Pinpoint the cell where the given text exists, returning its (X, Y) midpoint coordinate. 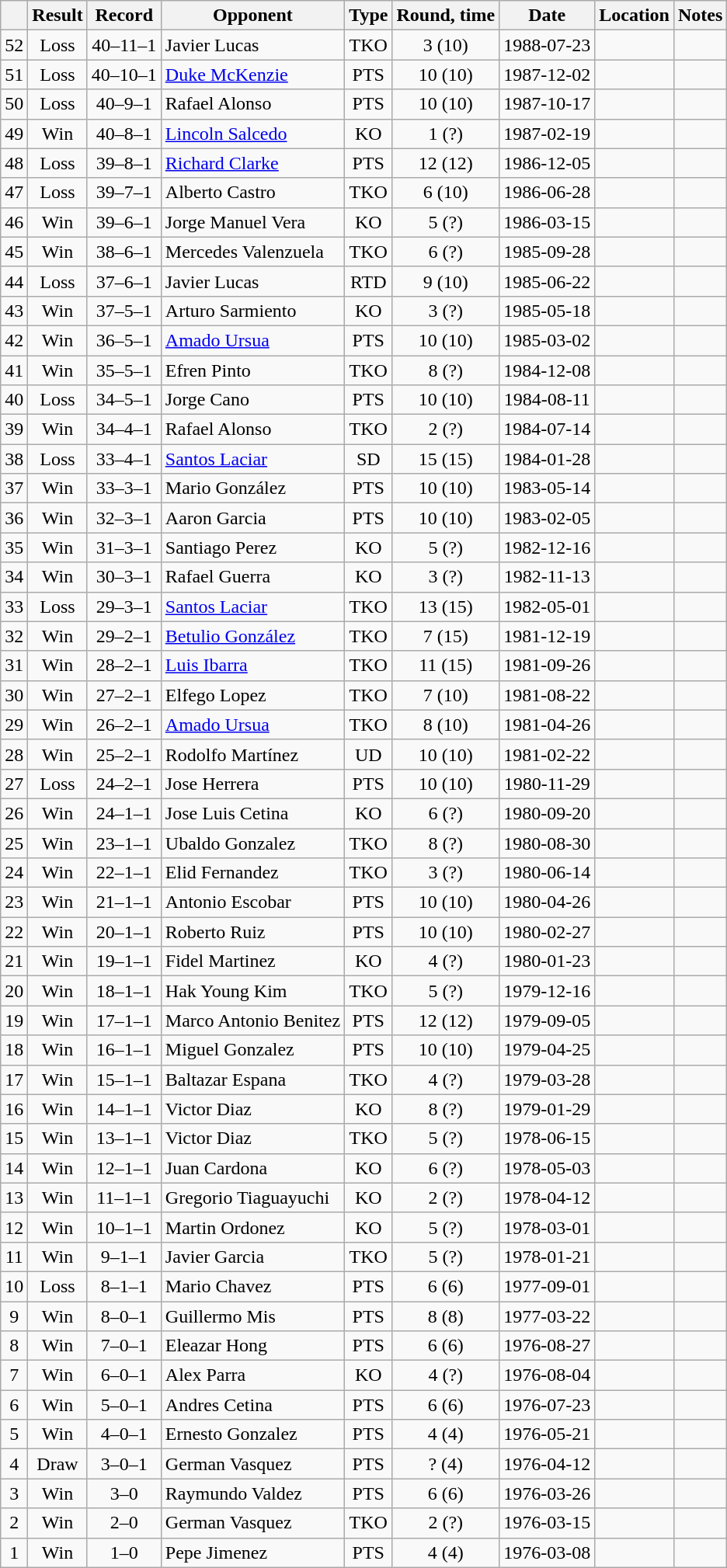
8 (8) (446, 1316)
12–1–1 (124, 1168)
19–1–1 (124, 961)
11–1–1 (124, 1198)
? (4) (446, 1464)
1–0 (124, 1552)
1980-11-29 (547, 784)
25–2–1 (124, 754)
35 (14, 548)
39–7–1 (124, 193)
RTD (368, 281)
Rafael Guerra (252, 577)
38 (14, 459)
1988-07-23 (547, 45)
28–2–1 (124, 666)
3 (10) (446, 45)
Elfego Lopez (252, 695)
10–1–1 (124, 1227)
Type (368, 16)
34 (14, 577)
Opponent (252, 16)
1976-05-21 (547, 1434)
7 (14, 1375)
Javier Garcia (252, 1257)
Baltazar Espana (252, 1080)
1982-12-16 (547, 548)
1987-10-17 (547, 104)
Aaron Garcia (252, 518)
Jorge Cano (252, 400)
31 (14, 666)
5 (14, 1434)
1982-05-01 (547, 607)
21–1–1 (124, 902)
1976-08-27 (547, 1346)
1983-02-05 (547, 518)
Betulio González (252, 636)
Rodolfo Martínez (252, 754)
1980-02-27 (547, 932)
14–1–1 (124, 1109)
Martin Ordonez (252, 1227)
49 (14, 134)
27–2–1 (124, 695)
Miguel Gonzalez (252, 1050)
33–4–1 (124, 459)
40–10–1 (124, 75)
6 (14, 1405)
Location (635, 16)
17 (14, 1080)
1980-06-14 (547, 873)
26–2–1 (124, 725)
1976-03-15 (547, 1523)
45 (14, 252)
Pepe Jimenez (252, 1552)
50 (14, 104)
Andres Cetina (252, 1405)
1981-09-26 (547, 666)
Draw (57, 1464)
Elid Fernandez (252, 873)
51 (14, 75)
4 (14, 1464)
39–6–1 (124, 222)
22 (14, 932)
44 (14, 281)
1976-07-23 (547, 1405)
Arturo Sarmiento (252, 311)
30 (14, 695)
Efren Pinto (252, 370)
18–1–1 (124, 991)
1985-06-22 (547, 281)
10 (14, 1286)
Richard Clarke (252, 163)
1977-09-01 (547, 1286)
7–0–1 (124, 1346)
SD (368, 459)
29–2–1 (124, 636)
28 (14, 754)
1984-12-08 (547, 370)
1978-04-12 (547, 1198)
11 (14, 1257)
23 (14, 902)
Notes (700, 16)
1985-05-18 (547, 311)
8 (14, 1346)
24 (14, 873)
1984-08-11 (547, 400)
1982-11-13 (547, 577)
Result (57, 16)
1 (?) (446, 134)
35–5–1 (124, 370)
15 (14, 1139)
Gregorio Tiaguayuchi (252, 1198)
7 (15) (446, 636)
20–1–1 (124, 932)
36 (14, 518)
Mario Chavez (252, 1286)
5–0–1 (124, 1405)
1986-12-05 (547, 163)
40 (14, 400)
29–3–1 (124, 607)
25 (14, 843)
1976-04-12 (547, 1464)
39 (14, 429)
1976-08-04 (547, 1375)
Round, time (446, 16)
Santiago Perez (252, 548)
1976-03-08 (547, 1552)
2–0 (124, 1523)
1981-12-19 (547, 636)
Jorge Manuel Vera (252, 222)
8–1–1 (124, 1286)
1983-05-14 (547, 488)
1985-09-28 (547, 252)
48 (14, 163)
6–0–1 (124, 1375)
1984-07-14 (547, 429)
1978-03-01 (547, 1227)
32–3–1 (124, 518)
Antonio Escobar (252, 902)
Alberto Castro (252, 193)
Fidel Martinez (252, 961)
Guillermo Mis (252, 1316)
Raymundo Valdez (252, 1493)
1979-03-28 (547, 1080)
21 (14, 961)
37–6–1 (124, 281)
7 (10) (446, 695)
1979-01-29 (547, 1109)
37–5–1 (124, 311)
9 (14, 1316)
16–1–1 (124, 1050)
18 (14, 1050)
1981-04-26 (547, 725)
1986-03-15 (547, 222)
52 (14, 45)
11 (15) (446, 666)
6 (10) (446, 193)
15–1–1 (124, 1080)
Eleazar Hong (252, 1346)
Roberto Ruiz (252, 932)
8 (10) (446, 725)
14 (14, 1168)
31–3–1 (124, 548)
40–9–1 (124, 104)
3 (14, 1493)
16 (14, 1109)
23–1–1 (124, 843)
Mario González (252, 488)
1986-06-28 (547, 193)
1987-12-02 (547, 75)
30–3–1 (124, 577)
1979-09-05 (547, 1020)
Date (547, 16)
1978-06-15 (547, 1139)
24–2–1 (124, 784)
38–6–1 (124, 252)
37 (14, 488)
33–3–1 (124, 488)
1985-03-02 (547, 340)
Lincoln Salcedo (252, 134)
UD (368, 754)
1978-05-03 (547, 1168)
3–0–1 (124, 1464)
24–1–1 (124, 813)
27 (14, 784)
Luis Ibarra (252, 666)
29 (14, 725)
Ernesto Gonzalez (252, 1434)
Jose Luis Cetina (252, 813)
13 (14, 1198)
Juan Cardona (252, 1168)
Jose Herrera (252, 784)
17–1–1 (124, 1020)
22–1–1 (124, 873)
46 (14, 222)
Duke McKenzie (252, 75)
1984-01-28 (547, 459)
8–0–1 (124, 1316)
1979-04-25 (547, 1050)
34–5–1 (124, 400)
34–4–1 (124, 429)
43 (14, 311)
39–8–1 (124, 163)
40–8–1 (124, 134)
13 (15) (446, 607)
1979-12-16 (547, 991)
Ubaldo Gonzalez (252, 843)
Mercedes Valenzuela (252, 252)
1981-02-22 (547, 754)
9 (10) (446, 281)
Alex Parra (252, 1375)
42 (14, 340)
2 (14, 1523)
Record (124, 16)
12 (14, 1227)
1 (14, 1552)
19 (14, 1020)
1980-04-26 (547, 902)
1980-08-30 (547, 843)
26 (14, 813)
15 (15) (446, 459)
1981-08-22 (547, 695)
33 (14, 607)
1976-03-26 (547, 1493)
1980-09-20 (547, 813)
32 (14, 636)
13–1–1 (124, 1139)
Hak Young Kim (252, 991)
41 (14, 370)
1980-01-23 (547, 961)
1977-03-22 (547, 1316)
1987-02-19 (547, 134)
4–0–1 (124, 1434)
36–5–1 (124, 340)
20 (14, 991)
47 (14, 193)
3–0 (124, 1493)
1978-01-21 (547, 1257)
Marco Antonio Benitez (252, 1020)
9–1–1 (124, 1257)
40–11–1 (124, 45)
